From the cell containing the given text, extract its center point as [x, y] coordinate. 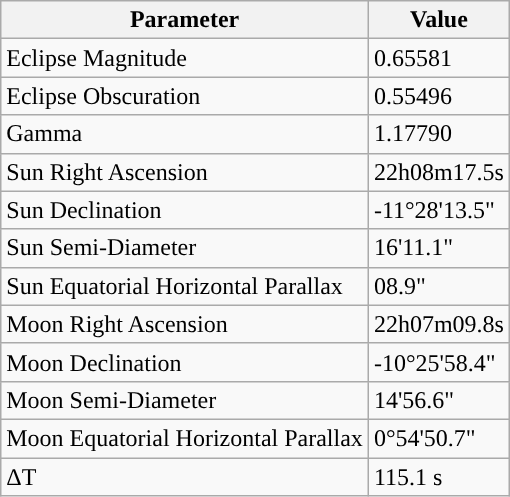
14'56.6" [438, 400]
Moon Right Ascension [185, 324]
Sun Semi-Diameter [185, 248]
22h07m09.8s [438, 324]
-10°25'58.4" [438, 362]
0.65581 [438, 58]
0°54'50.7" [438, 438]
Eclipse Magnitude [185, 58]
Moon Equatorial Horizontal Parallax [185, 438]
Eclipse Obscuration [185, 96]
Sun Right Ascension [185, 172]
ΔT [185, 477]
Moon Semi-Diameter [185, 400]
0.55496 [438, 96]
Gamma [185, 134]
Sun Equatorial Horizontal Parallax [185, 286]
115.1 s [438, 477]
Sun Declination [185, 210]
Parameter [185, 20]
Moon Declination [185, 362]
22h08m17.5s [438, 172]
08.9" [438, 286]
Value [438, 20]
-11°28'13.5" [438, 210]
1.17790 [438, 134]
16'11.1" [438, 248]
